Capture the cell that displays the provided text and extract its [X, Y] central coordinate. 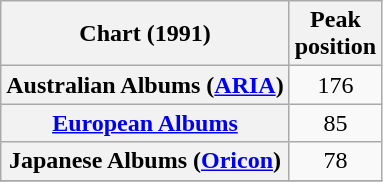
78 [335, 161]
Chart (1991) [145, 34]
Australian Albums (ARIA) [145, 85]
176 [335, 85]
European Albums [145, 123]
Japanese Albums (Oricon) [145, 161]
85 [335, 123]
Peakposition [335, 34]
